From the cell containing the given text, extract its center point as [x, y] coordinate. 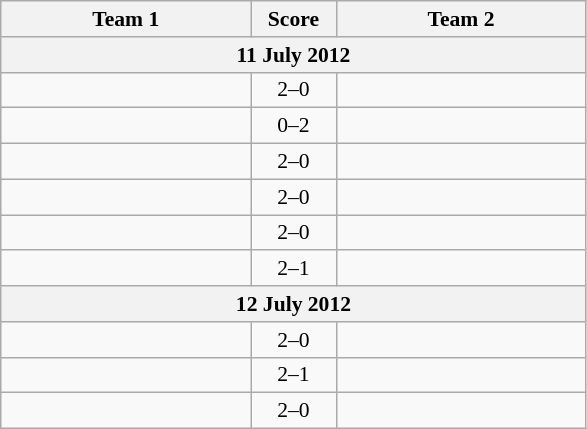
Team 1 [126, 19]
Score [294, 19]
0–2 [294, 126]
Team 2 [461, 19]
11 July 2012 [294, 55]
12 July 2012 [294, 304]
